Provide the [X, Y] coordinate of the cell's center where the given text is located.  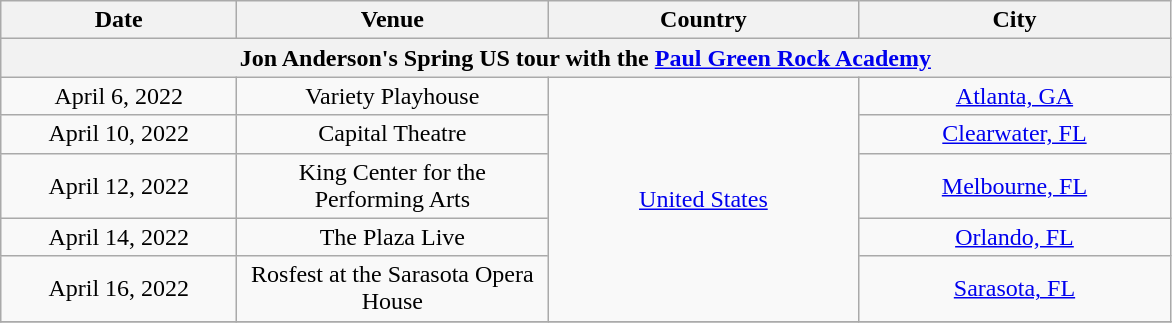
Clearwater, FL [1014, 134]
April 12, 2022 [119, 186]
Melbourne, FL [1014, 186]
April 10, 2022 [119, 134]
Sarasota, FL [1014, 288]
United States [704, 199]
Jon Anderson's Spring US tour with the Paul Green Rock Academy [586, 58]
Orlando, FL [1014, 237]
April 14, 2022 [119, 237]
April 16, 2022 [119, 288]
Atlanta, GA [1014, 96]
Capital Theatre [392, 134]
King Center for the Performing Arts [392, 186]
April 6, 2022 [119, 96]
Venue [392, 20]
Country [704, 20]
The Plaza Live [392, 237]
Date [119, 20]
City [1014, 20]
Variety Playhouse [392, 96]
Rosfest at the Sarasota Opera House [392, 288]
